Return [X, Y] of the center of cell containing provided text 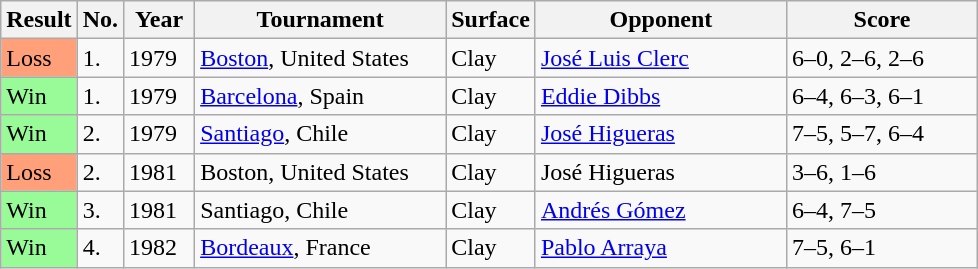
Tournament [320, 20]
3–6, 1–6 [882, 172]
Score [882, 20]
6–4, 7–5 [882, 210]
6–4, 6–3, 6–1 [882, 96]
Result [39, 20]
Andrés Gómez [660, 210]
7–5, 6–1 [882, 248]
4. [100, 248]
No. [100, 20]
José Luis Clerc [660, 58]
Opponent [660, 20]
Surface [491, 20]
Barcelona, Spain [320, 96]
Bordeaux, France [320, 248]
Year [160, 20]
1982 [160, 248]
7–5, 5–7, 6–4 [882, 134]
Eddie Dibbs [660, 96]
Pablo Arraya [660, 248]
3. [100, 210]
6–0, 2–6, 2–6 [882, 58]
